Detect which cell encompasses the target text, then output its [X, Y] center coordinate. 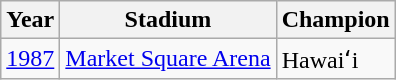
Stadium [168, 20]
Hawaiʻi [336, 59]
Year [30, 20]
Market Square Arena [168, 59]
Champion [336, 20]
1987 [30, 59]
